From the cell containing the given text, extract its center point as [x, y] coordinate. 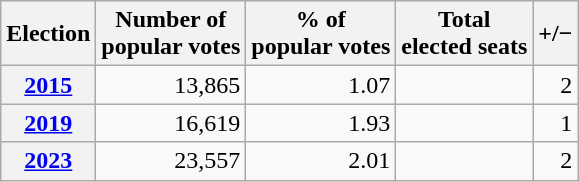
1.93 [321, 123]
16,619 [171, 123]
2019 [48, 123]
2.01 [321, 161]
+/− [556, 34]
23,557 [171, 161]
1 [556, 123]
2023 [48, 161]
2015 [48, 85]
Election [48, 34]
1.07 [321, 85]
% ofpopular votes [321, 34]
Totalelected seats [464, 34]
13,865 [171, 85]
Number ofpopular votes [171, 34]
